Provide the [x, y] coordinate of the cell's center where the given text is located.  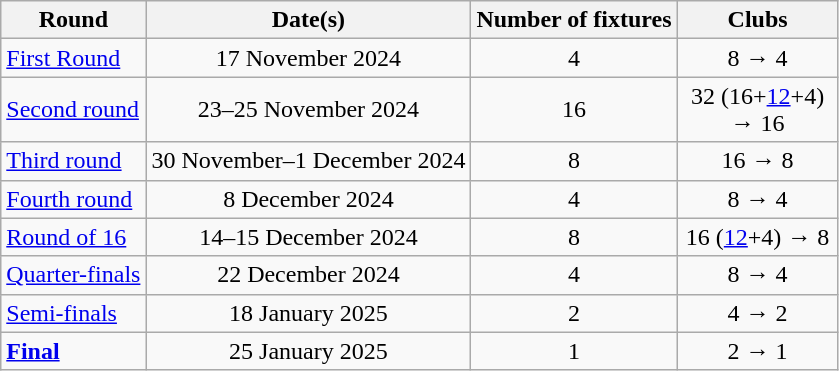
Round [74, 20]
Final [74, 351]
4 → 2 [758, 313]
2 [574, 313]
1 [574, 351]
First Round [74, 58]
Fourth round [74, 199]
23–25 November 2024 [308, 110]
18 January 2025 [308, 313]
Semi-finals [74, 313]
16 [574, 110]
Quarter-finals [74, 275]
Date(s) [308, 20]
Second round [74, 110]
17 November 2024 [308, 58]
30 November–1 December 2024 [308, 161]
22 December 2024 [308, 275]
32 (16+12+4) → 16 [758, 110]
14–15 December 2024 [308, 237]
16 (12+4) → 8 [758, 237]
2 → 1 [758, 351]
Third round [74, 161]
8 December 2024 [308, 199]
Clubs [758, 20]
16 → 8 [758, 161]
Round of 16 [74, 237]
Number of fixtures [574, 20]
25 January 2025 [308, 351]
